Return (x, y) of the center of cell containing provided text 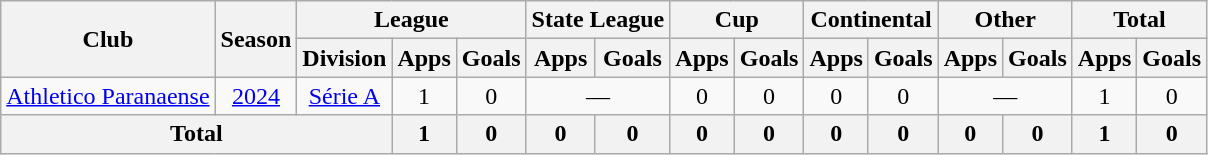
Série A (344, 96)
Continental (871, 20)
Division (344, 58)
State League (598, 20)
League (412, 20)
Other (1005, 20)
Club (108, 39)
Athletico Paranaense (108, 96)
2024 (256, 96)
Season (256, 39)
Cup (737, 20)
